Return the (x, y) coordinate for the center point of the cell that contains the specified text.  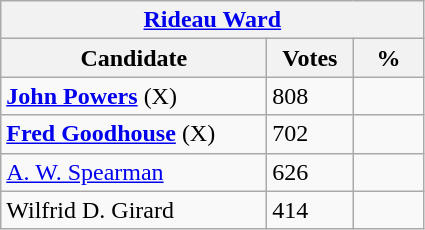
Wilfrid D. Girard (134, 210)
702 (310, 134)
414 (310, 210)
808 (310, 96)
% (388, 58)
Candidate (134, 58)
Fred Goodhouse (X) (134, 134)
John Powers (X) (134, 96)
A. W. Spearman (134, 172)
Rideau Ward (212, 20)
Votes (310, 58)
626 (310, 172)
